Identify which cell holds the provided text, then report its (X, Y) central coordinate. 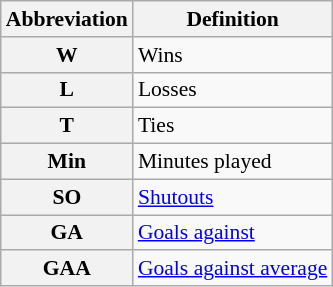
Minutes played (233, 162)
GA (67, 233)
Definition (233, 19)
Wins (233, 55)
Goals against average (233, 269)
Min (67, 162)
Losses (233, 90)
L (67, 90)
W (67, 55)
SO (67, 197)
Goals against (233, 233)
Abbreviation (67, 19)
T (67, 126)
Shutouts (233, 197)
Ties (233, 126)
GAA (67, 269)
